Determine the [x, y] coordinate at the center of the cell enclosing the given text.  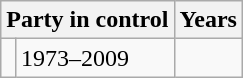
Years [208, 20]
Party in control [88, 20]
1973–2009 [94, 58]
